Determine the (x, y) coordinate at the center of the cell enclosing the given text.  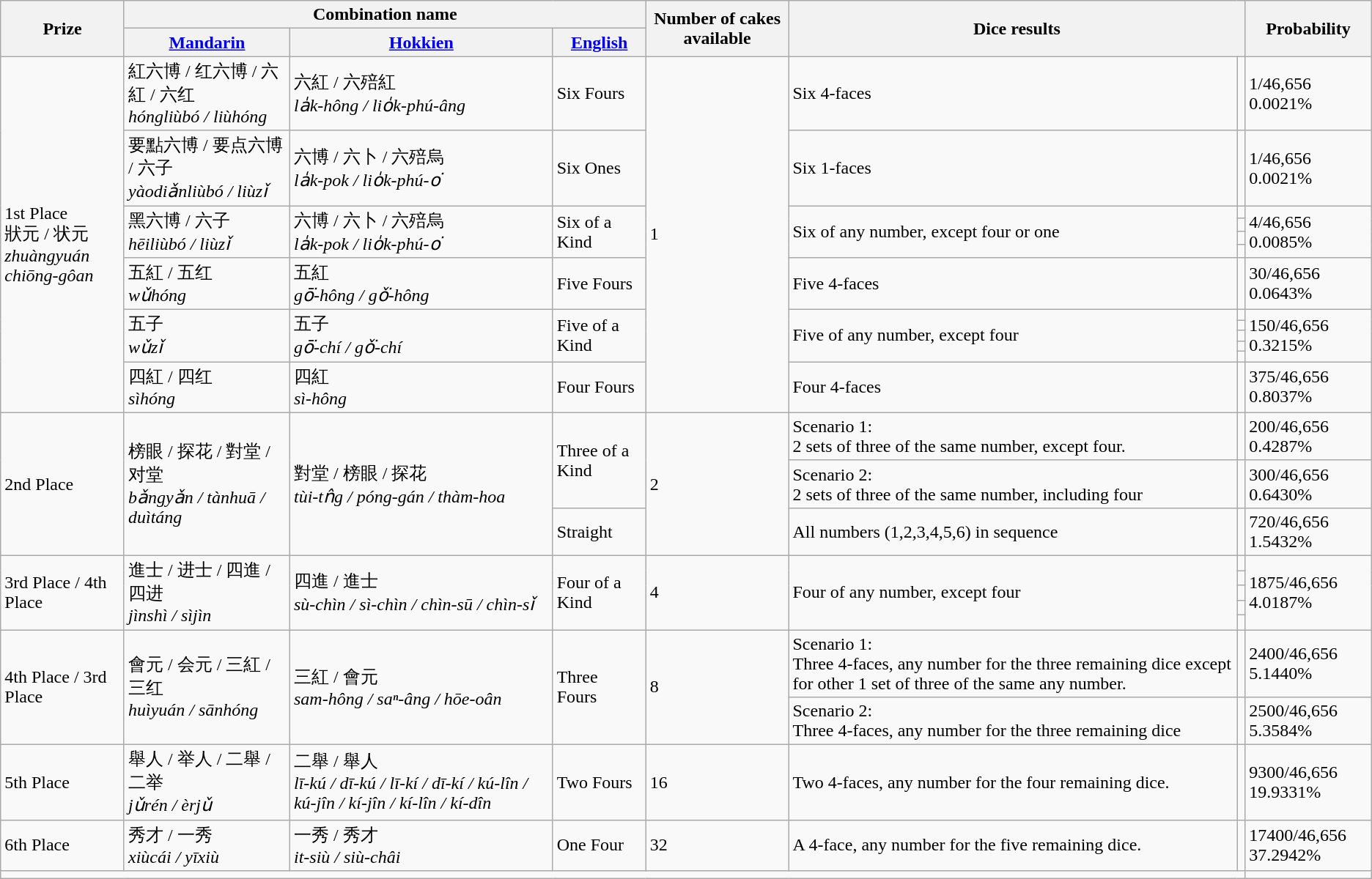
8 (717, 687)
Six Fours (600, 94)
Combination name (385, 15)
300/46,6560.6430% (1309, 483)
3rd Place / 4th Place (63, 592)
Six 4-faces (1013, 94)
2 (717, 483)
30/46,656 0.0643% (1309, 284)
32 (717, 845)
四紅 / 四红 sìhóng (207, 387)
舉人 / 举人 / 二舉 / 二举 jǔrén / èrjǔ (207, 782)
Number of cakes available (717, 29)
Four of any number, except four (1013, 592)
Four of a Kind (600, 592)
Five of a Kind (600, 335)
Four Fours (600, 387)
秀才 / 一秀xiùcái / yīxiù (207, 845)
Six 1-faces (1013, 168)
1875/46,6564.0187% (1309, 592)
English (600, 42)
Four 4-faces (1013, 387)
2400/46,6565.1440% (1309, 664)
五紅 / 五红 wǔhóng (207, 284)
6th Place (63, 845)
四紅sì-hông (421, 387)
三紅 / 會元sam-hông / saⁿ-âng / hōe-oân (421, 687)
4th Place / 3rd Place (63, 687)
Straight (600, 532)
黑六博 / 六子hēiliùbó / liùzǐ (207, 231)
375/46,6560.8037% (1309, 387)
二舉 / 舉人lī-kú / dī-kú / lī-kí / dī-kí / kú-lîn / kú-jîn / kí-jîn / kí-lîn / kí-dîn (421, 782)
1 (717, 234)
9300/46,65619.9331% (1309, 782)
Three Fours (600, 687)
Mandarin (207, 42)
16 (717, 782)
Scenario 2:2 sets of three of the same number, including four (1013, 483)
4 (717, 592)
All numbers (1,2,3,4,5,6) in sequence (1013, 532)
Dice results (1017, 29)
Six Ones (600, 168)
Scenario 1:2 sets of three of the same number, except four. (1013, 437)
One Four (600, 845)
對堂 / 榜眼 / 探花tùi-tn̂g / póng-gán / thàm-hoa (421, 483)
720/46,6561.5432% (1309, 532)
17400/46,65637.2942% (1309, 845)
六紅 / 六殕紅la̍k-hông / lio̍k-phú-âng (421, 94)
4/46,656 0.0085% (1309, 231)
Two 4-faces, any number for the four remaining dice. (1013, 782)
五子wǔzǐ (207, 335)
要點六博 / 要点六博 / 六子yàodiǎnliùbó / liùzǐ (207, 168)
四進 / 進士sù-chìn / sì-chìn / chìn-sū / chìn-sǐ (421, 592)
會元 / 会元 / 三紅 / 三红 huìyuán / sānhóng (207, 687)
2nd Place (63, 483)
紅六博 / 红六博 / 六紅 / 六红 hóngliùbó / liùhóng (207, 94)
五子gō͘-chí / gǒ͘-chí (421, 335)
Five 4-faces (1013, 284)
Scenario 2:Three 4-faces, any number for the three remaining dice (1013, 721)
Hokkien (421, 42)
榜眼 / 探花 / 對堂 / 对堂 bǎngyǎn / tànhuā / duìtáng (207, 483)
Scenario 1:Three 4-faces, any number for the three remaining dice except for other 1 set of three of the same any number. (1013, 664)
Six of any number, except four or one (1013, 231)
Five Fours (600, 284)
Prize (63, 29)
1st Place 狀元 / 状元 zhuàngyuán chiōng-gôan (63, 234)
一秀 / 秀才it-siù / siù-châi (421, 845)
200/46,6560.4287% (1309, 437)
Probability (1309, 29)
Six of a Kind (600, 231)
進士 / 进士 / 四進 / 四进 jìnshì / sìjìn (207, 592)
Two Fours (600, 782)
A 4-face, any number for the five remaining dice. (1013, 845)
五紅gō͘-hông / gǒ͘-hông (421, 284)
5th Place (63, 782)
150/46,6560.3215% (1309, 335)
Three of a Kind (600, 460)
2500/46,6565.3584% (1309, 721)
Five of any number, except four (1013, 335)
